Return (x, y) of the center of cell containing provided text 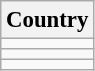
Country (48, 20)
